Return (x, y) of the center of cell containing provided text 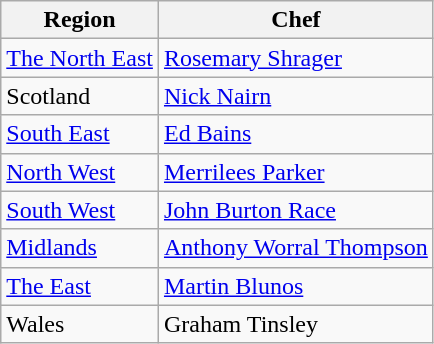
Region (80, 20)
South West (80, 210)
South East (80, 134)
Graham Tinsley (296, 324)
Chef (296, 20)
Wales (80, 324)
North West (80, 172)
Rosemary Shrager (296, 58)
Martin Blunos (296, 286)
The East (80, 286)
Scotland (80, 96)
The North East (80, 58)
John Burton Race (296, 210)
Nick Nairn (296, 96)
Ed Bains (296, 134)
Anthony Worral Thompson (296, 248)
Merrilees Parker (296, 172)
Midlands (80, 248)
